Pinpoint the cell where the given text exists, returning its (x, y) midpoint coordinate. 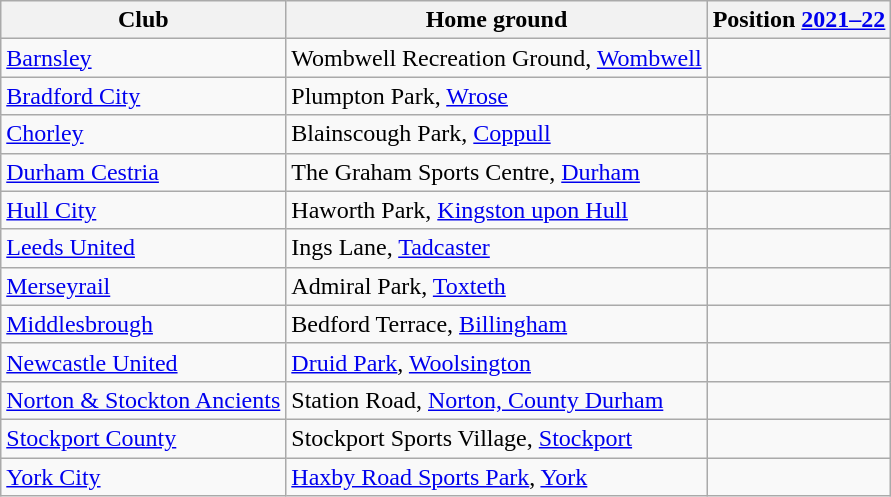
Chorley (144, 134)
Durham Cestria (144, 172)
Ings Lane, Tadcaster (496, 248)
Home ground (496, 20)
Norton & Stockton Ancients (144, 400)
Haxby Road Sports Park, York (496, 477)
Haworth Park, Kingston upon Hull (496, 210)
Hull City (144, 210)
York City (144, 477)
Leeds United (144, 248)
Plumpton Park, Wrose (496, 96)
Barnsley (144, 58)
Bradford City (144, 96)
Stockport Sports Village, Stockport (496, 438)
Station Road, Norton, County Durham (496, 400)
The Graham Sports Centre, Durham (496, 172)
Blainscough Park, Coppull (496, 134)
Merseyrail (144, 286)
Middlesbrough (144, 324)
Position 2021–22 (799, 20)
Admiral Park, Toxteth (496, 286)
Bedford Terrace, Billingham (496, 324)
Club (144, 20)
Wombwell Recreation Ground, Wombwell (496, 58)
Stockport County (144, 438)
Newcastle United (144, 362)
Druid Park, Woolsington (496, 362)
